Extract the [x, y] coordinate from the center of the cell holding the provided text.  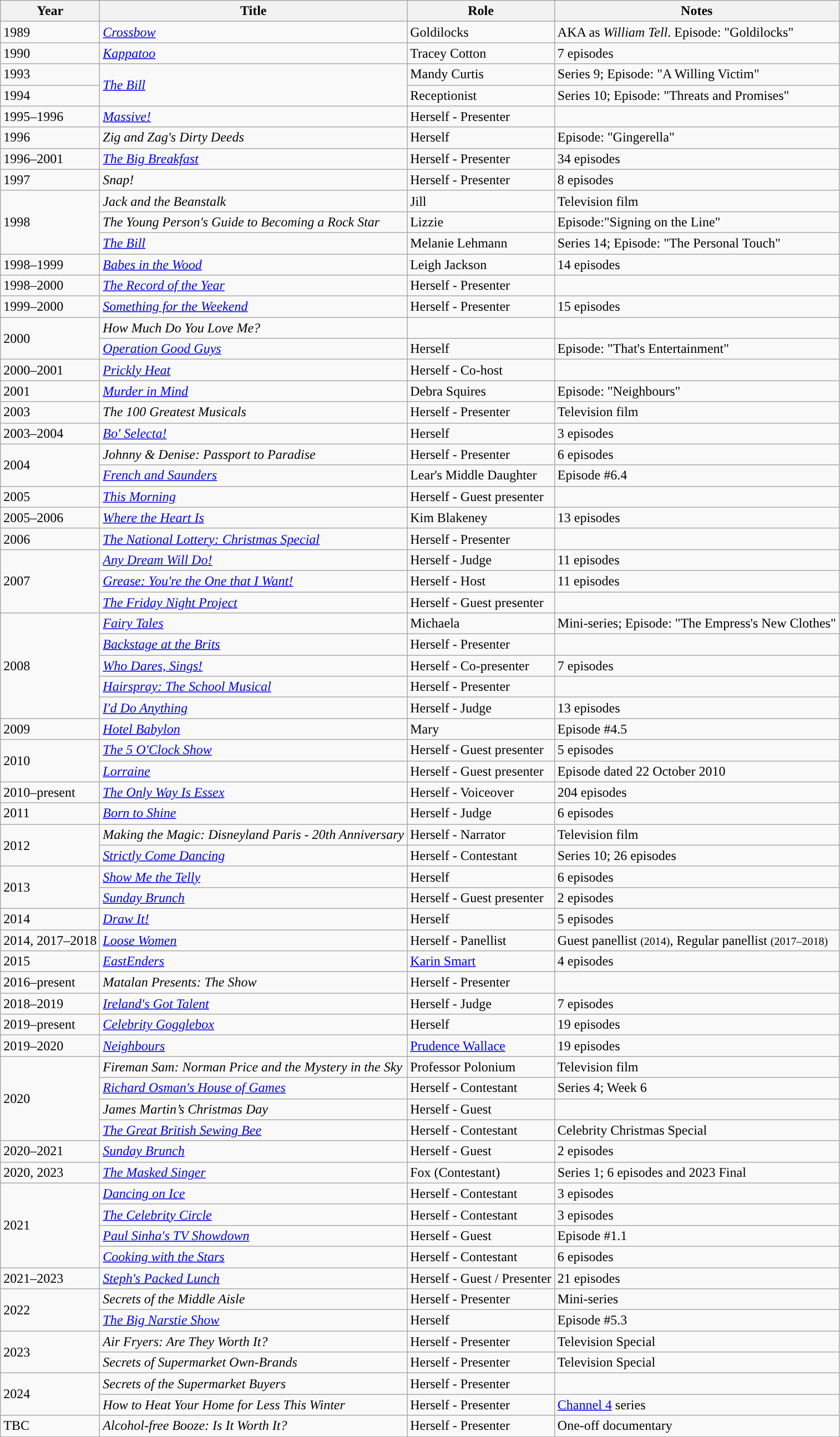
Any Dream Will Do! [254, 560]
34 episodes [697, 159]
2020 [50, 1099]
Hairspray: The School Musical [254, 687]
Murder in Mind [254, 391]
Melanie Lehmann [481, 243]
2019–2020 [50, 1046]
Professor Polonium [481, 1067]
Lizzie [481, 222]
2006 [50, 539]
Fox (Contestant) [481, 1172]
2010–present [50, 792]
Michaela [481, 624]
15 episodes [697, 307]
2003 [50, 412]
The Only Way Is Essex [254, 792]
2019–present [50, 1025]
Massive! [254, 117]
2016–present [50, 983]
Mary [481, 729]
Secrets of the Supermarket Buyers [254, 1384]
Episode: "Gingerella" [697, 138]
14 episodes [697, 265]
Lorraine [254, 771]
Episode #1.1 [697, 1236]
2014, 2017–2018 [50, 940]
French and Saunders [254, 475]
Show Me the Telly [254, 877]
Ireland's Got Talent [254, 1004]
Role [481, 11]
Paul Sinha's TV Showdown [254, 1236]
The 5 O'Clock Show [254, 750]
Series 10; 26 episodes [697, 856]
Year [50, 11]
One-off documentary [697, 1426]
Fairy Tales [254, 624]
How to Heat Your Home for Less This Winter [254, 1405]
Matalan Presents: The Show [254, 983]
Prickly Heat [254, 370]
2012 [50, 845]
Secrets of the Middle Aisle [254, 1299]
Mini-series [697, 1299]
Episode #4.5 [697, 729]
Herself - Panellist [481, 940]
Neighbours [254, 1046]
Operation Good Guys [254, 349]
Herself - Guest / Presenter [481, 1278]
Who Dares, Sings! [254, 666]
The National Lottery: Christmas Special [254, 539]
2022 [50, 1310]
21 episodes [697, 1278]
2021 [50, 1225]
1995–1996 [50, 117]
The Big Breakfast [254, 159]
Lear's Middle Daughter [481, 475]
EastEnders [254, 962]
1994 [50, 95]
Series 9; Episode: "A Willing Victim" [697, 74]
Fireman Sam: Norman Price and the Mystery in the Sky [254, 1067]
Air Fryers: Are They Worth It? [254, 1342]
Mini-series; Episode: "The Empress's New Clothes" [697, 624]
Kappatoo [254, 53]
Steph's Packed Lunch [254, 1278]
1990 [50, 53]
The Great British Sewing Bee [254, 1130]
The Friday Night Project [254, 602]
2005 [50, 497]
Snap! [254, 180]
1997 [50, 180]
Title [254, 11]
2001 [50, 391]
Series 14; Episode: "The Personal Touch" [697, 243]
2010 [50, 761]
2024 [50, 1394]
Babes in the Wood [254, 265]
Grease: You're the One that I Want! [254, 581]
204 episodes [697, 792]
Herself - Narrator [481, 834]
Channel 4 series [697, 1405]
TBC [50, 1426]
Johnny & Denise: Passport to Paradise [254, 454]
2007 [50, 581]
Leigh Jackson [481, 265]
The 100 Greatest Musicals [254, 412]
Born to Shine [254, 813]
Receptionist [481, 95]
Series 1; 6 episodes and 2023 Final [697, 1172]
Notes [697, 11]
Hotel Babylon [254, 729]
Herself - Co-host [481, 370]
Jack and the Beanstalk [254, 201]
2000–2001 [50, 370]
2020–2021 [50, 1151]
Alcohol-free Booze: Is It Worth It? [254, 1426]
2020, 2023 [50, 1172]
The Celebrity Circle [254, 1215]
The Record of the Year [254, 286]
The Big Narstie Show [254, 1320]
4 episodes [697, 962]
2021–2023 [50, 1278]
2004 [50, 465]
Something for the Weekend [254, 307]
Mandy Curtis [481, 74]
Episode #5.3 [697, 1320]
The Masked Singer [254, 1172]
Dancing on Ice [254, 1193]
2005–2006 [50, 518]
2000 [50, 338]
Karin Smart [481, 962]
Backstage at the Brits [254, 645]
1998–2000 [50, 286]
Kim Blakeney [481, 518]
1998 [50, 222]
2013 [50, 887]
Series 10; Episode: "Threats and Promises" [697, 95]
Strictly Come Dancing [254, 856]
1996–2001 [50, 159]
Draw It! [254, 919]
James Martin’s Christmas Day [254, 1109]
2003–2004 [50, 433]
Tracey Cotton [481, 53]
Zig and Zag's Dirty Deeds [254, 138]
Celebrity Christmas Special [697, 1130]
Series 4; Week 6 [697, 1088]
Secrets of Supermarket Own-Brands [254, 1363]
AKA as William Tell. Episode: "Goldilocks" [697, 32]
2015 [50, 962]
2018–2019 [50, 1004]
2008 [50, 666]
Herself - Co-presenter [481, 666]
Celebrity Gogglebox [254, 1025]
Episode dated 22 October 2010 [697, 771]
Herself - Host [481, 581]
8 episodes [697, 180]
Crossbow [254, 32]
1989 [50, 32]
How Much Do You Love Me? [254, 328]
Goldilocks [481, 32]
1993 [50, 74]
2014 [50, 919]
Where the Heart Is [254, 518]
1996 [50, 138]
Episode #6.4 [697, 475]
2009 [50, 729]
2011 [50, 813]
Jill [481, 201]
I'd Do Anything [254, 708]
Bo' Selecta! [254, 433]
Debra Squires [481, 391]
Episode:"Signing on the Line" [697, 222]
Cooking with the Stars [254, 1257]
1999–2000 [50, 307]
1998–1999 [50, 265]
Guest panellist (2014), Regular panellist (2017–2018) [697, 940]
The Young Person's Guide to Becoming a Rock Star [254, 222]
Episode: "Neighbours" [697, 391]
Prudence Wallace [481, 1046]
Richard Osman's House of Games [254, 1088]
2023 [50, 1352]
Episode: "That's Entertainment" [697, 349]
This Morning [254, 497]
Herself - Voiceover [481, 792]
Making the Magic: Disneyland Paris - 20th Anniversary [254, 834]
Loose Women [254, 940]
